From the cell containing the given text, extract its center point as [X, Y] coordinate. 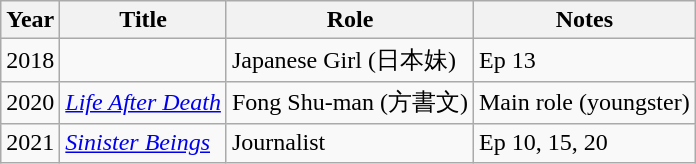
Role [350, 20]
Sinister Beings [144, 143]
Year [30, 20]
Title [144, 20]
2020 [30, 102]
2021 [30, 143]
Notes [584, 20]
Journalist [350, 143]
Ep 10, 15, 20 [584, 143]
Fong Shu-man (方書文) [350, 102]
2018 [30, 60]
Main role (youngster) [584, 102]
Ep 13 [584, 60]
Life After Death [144, 102]
Japanese Girl (日本妹) [350, 60]
